Capture the cell that displays the provided text and extract its [X, Y] central coordinate. 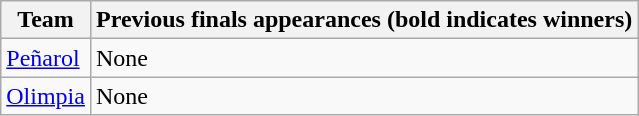
Olimpia [46, 96]
Previous finals appearances (bold indicates winners) [364, 20]
Peñarol [46, 58]
Team [46, 20]
